Output the [x, y] coordinate of the center of the cell containing the given text.  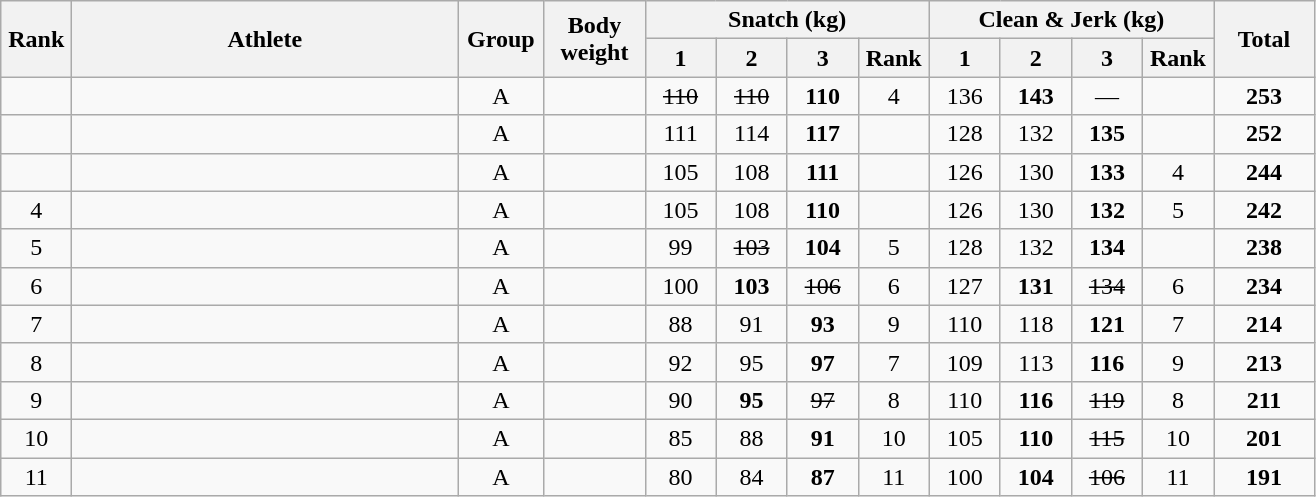
253 [1264, 96]
201 [1264, 438]
93 [822, 324]
133 [1106, 172]
Athlete [265, 39]
Snatch (kg) [787, 20]
119 [1106, 400]
85 [680, 438]
131 [1036, 286]
114 [752, 134]
115 [1106, 438]
191 [1264, 477]
113 [1036, 362]
252 [1264, 134]
211 [1264, 400]
135 [1106, 134]
136 [964, 96]
234 [1264, 286]
80 [680, 477]
238 [1264, 248]
121 [1106, 324]
Body weight [594, 39]
92 [680, 362]
143 [1036, 96]
214 [1264, 324]
Clean & Jerk (kg) [1071, 20]
242 [1264, 210]
84 [752, 477]
Group [501, 39]
118 [1036, 324]
99 [680, 248]
87 [822, 477]
90 [680, 400]
213 [1264, 362]
— [1106, 96]
127 [964, 286]
Total [1264, 39]
244 [1264, 172]
109 [964, 362]
117 [822, 134]
